Provide the [X, Y] coordinate of the cell's center where the given text is located.  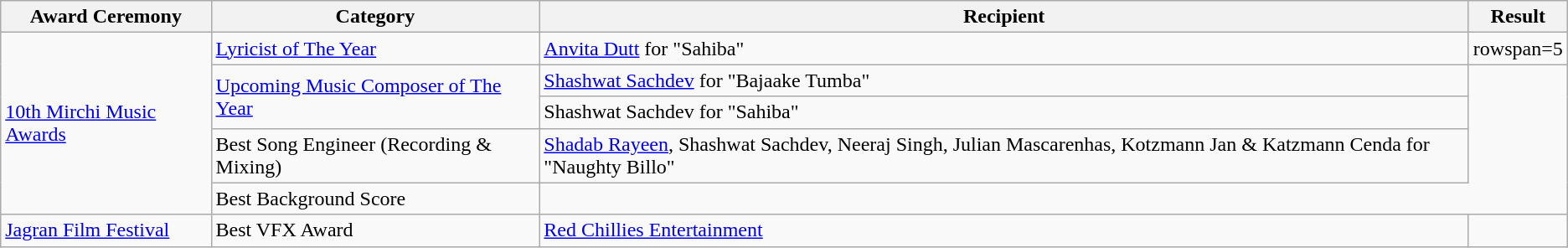
Best Song Engineer (Recording & Mixing) [375, 156]
Anvita Dutt for "Sahiba" [1003, 49]
Shadab Rayeen, Shashwat Sachdev, Neeraj Singh, Julian Mascarenhas, Kotzmann Jan & Katzmann Cenda for "Naughty Billo" [1003, 156]
Shashwat Sachdev for "Bajaake Tumba" [1003, 80]
10th Mirchi Music Awards [106, 124]
Category [375, 17]
Best VFX Award [375, 230]
Best Background Score [375, 199]
Award Ceremony [106, 17]
Shashwat Sachdev for "Sahiba" [1003, 112]
Upcoming Music Composer of The Year [375, 96]
Result [1518, 17]
rowspan=5 [1518, 49]
Red Chillies Entertainment [1003, 230]
Recipient [1003, 17]
Jagran Film Festival [106, 230]
Lyricist of The Year [375, 49]
